Return the [X, Y] coordinate for the center point of the cell that contains the specified text.  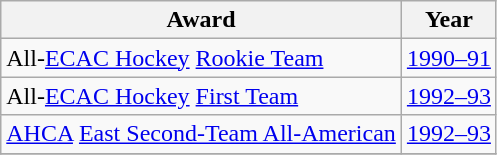
Year [448, 20]
All-ECAC Hockey First Team [202, 96]
Award [202, 20]
1990–91 [448, 58]
All-ECAC Hockey Rookie Team [202, 58]
AHCA East Second-Team All-American [202, 134]
